Scan for the cell matching the given text and deliver its (X, Y) coordinate at center. 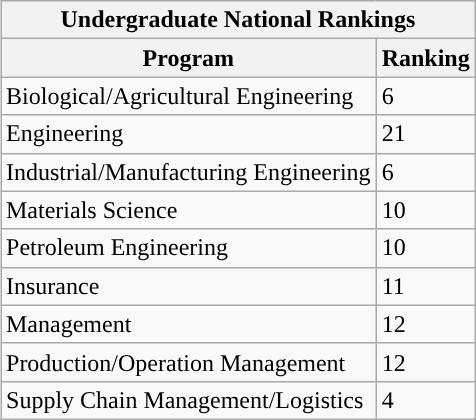
Program (188, 58)
Ranking (426, 58)
Petroleum Engineering (188, 248)
11 (426, 286)
Biological/Agricultural Engineering (188, 96)
21 (426, 134)
4 (426, 400)
Engineering (188, 134)
Undergraduate National Rankings (238, 20)
Industrial/Manufacturing Engineering (188, 172)
Supply Chain Management/Logistics (188, 400)
Production/Operation Management (188, 362)
Materials Science (188, 210)
Insurance (188, 286)
Management (188, 324)
